Determine the (X, Y) coordinate at the center of the cell enclosing the given text.  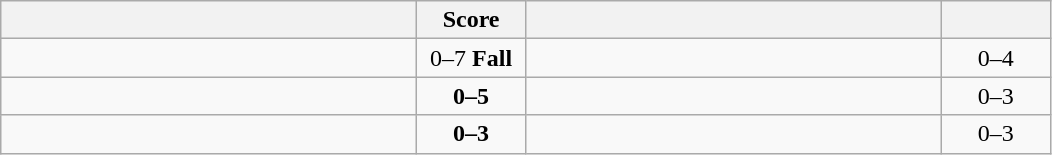
0–4 (996, 58)
0–7 Fall (472, 58)
Score (472, 20)
0–5 (472, 96)
